Capture the cell that displays the provided text and extract its [x, y] central coordinate. 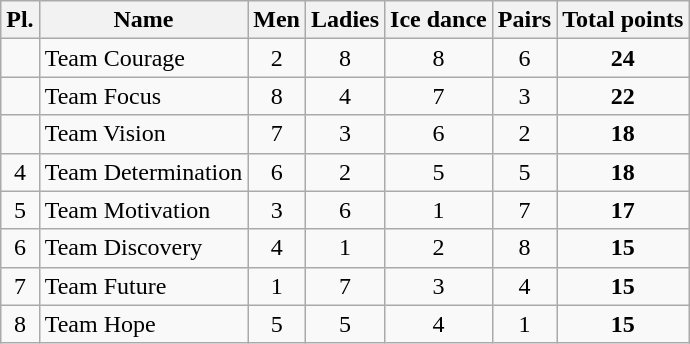
17 [623, 210]
Total points [623, 20]
Team Determination [144, 172]
Ice dance [439, 20]
Team Courage [144, 58]
Name [144, 20]
Pairs [524, 20]
24 [623, 58]
Team Focus [144, 96]
Team Hope [144, 324]
Men [277, 20]
Pl. [20, 20]
Team Discovery [144, 248]
Ladies [346, 20]
Team Future [144, 286]
Team Motivation [144, 210]
Team Vision [144, 134]
22 [623, 96]
